Determine the (x, y) coordinate at the center of the cell enclosing the given text.  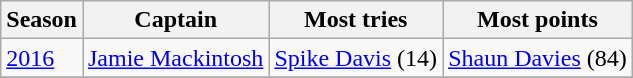
Season (42, 20)
Shaun Davies (84) (538, 58)
2016 (42, 58)
Captain (175, 20)
Most tries (356, 20)
Most points (538, 20)
Jamie Mackintosh (175, 58)
Spike Davis (14) (356, 58)
